Extract the (X, Y) coordinate from the center of the cell holding the provided text.  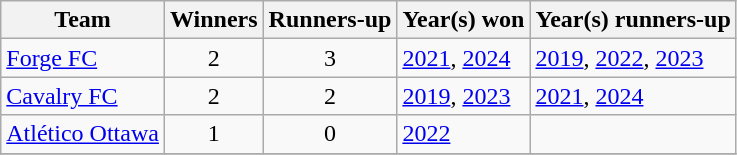
2019, 2023 (464, 96)
0 (330, 134)
Runners-up (330, 20)
Atlético Ottawa (83, 134)
Forge FC (83, 58)
Year(s) runners-up (633, 20)
1 (214, 134)
3 (330, 58)
Year(s) won (464, 20)
Team (83, 20)
Cavalry FC (83, 96)
Winners (214, 20)
2019, 2022, 2023 (633, 58)
2022 (464, 134)
